Return the [x, y] coordinate for the center point of the cell that contains the specified text.  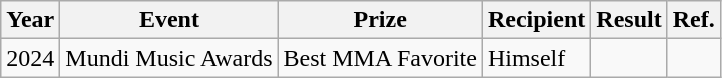
Best MMA Favorite [380, 58]
2024 [30, 58]
Ref. [694, 20]
Event [169, 20]
Mundi Music Awards [169, 58]
Recipient [536, 20]
Himself [536, 58]
Prize [380, 20]
Year [30, 20]
Result [629, 20]
